Detect which cell encompasses the target text, then output its (X, Y) center coordinate. 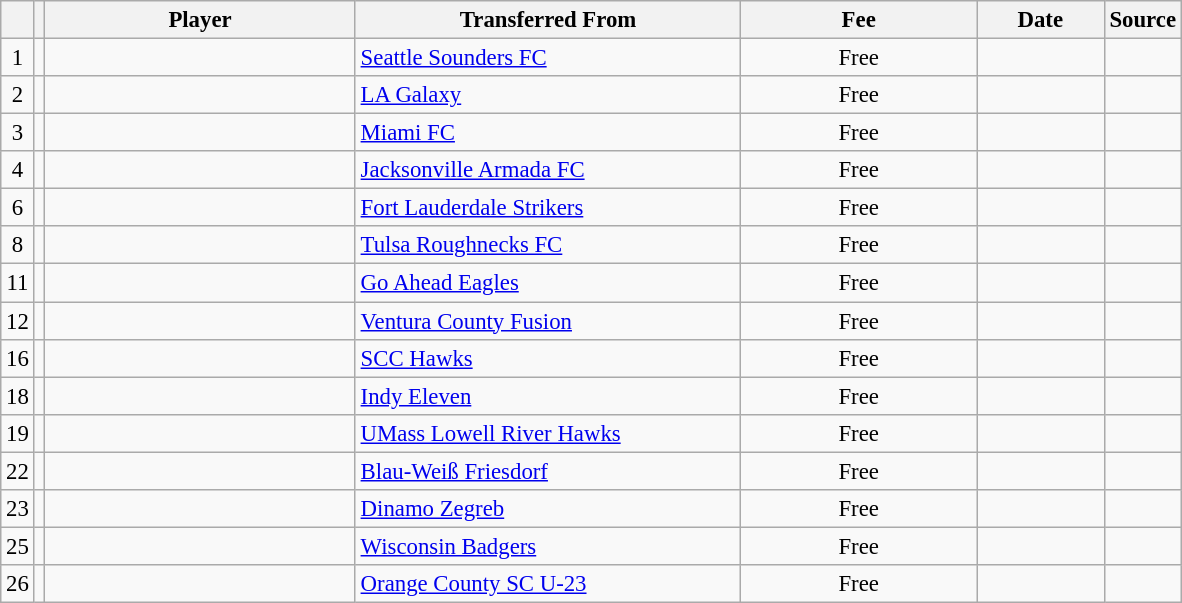
Source (1142, 20)
Fee (859, 20)
11 (18, 283)
16 (18, 358)
SCC Hawks (548, 358)
Miami FC (548, 133)
12 (18, 321)
Go Ahead Eagles (548, 283)
22 (18, 471)
4 (18, 170)
Tulsa Roughnecks FC (548, 245)
Date (1040, 20)
Player (200, 20)
26 (18, 584)
Ventura County Fusion (548, 321)
Orange County SC U-23 (548, 584)
Jacksonville Armada FC (548, 170)
Seattle Sounders FC (548, 58)
25 (18, 546)
23 (18, 509)
Indy Eleven (548, 396)
1 (18, 58)
LA Galaxy (548, 95)
6 (18, 208)
8 (18, 245)
Blau-Weiß Friesdorf (548, 471)
Wisconsin Badgers (548, 546)
19 (18, 433)
Fort Lauderdale Strikers (548, 208)
Transferred From (548, 20)
3 (18, 133)
2 (18, 95)
18 (18, 396)
UMass Lowell River Hawks (548, 433)
Dinamo Zegreb (548, 509)
